Pinpoint the cell where the given text exists, returning its [X, Y] midpoint coordinate. 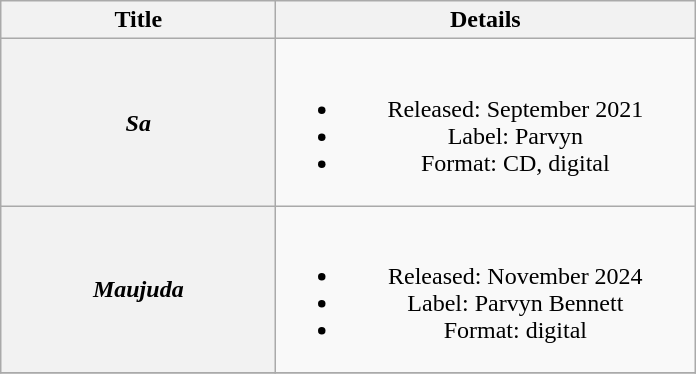
Maujuda [138, 290]
Title [138, 20]
Sa [138, 122]
Released: September 2021Label: ParvynFormat: CD, digital [486, 122]
Details [486, 20]
Released: November 2024Label: Parvyn BennettFormat: digital [486, 290]
